Search for the cell housing the specified text and yield its [x, y] center coordinate. 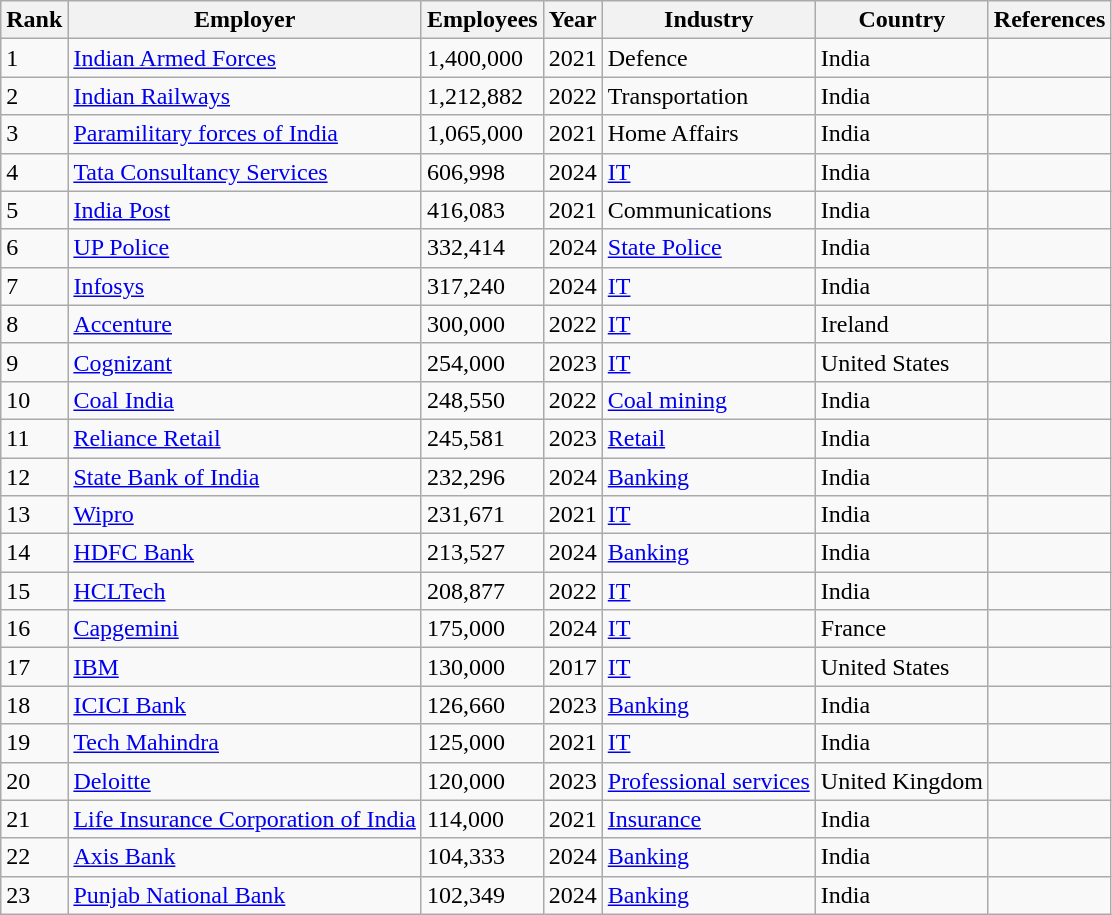
Defence [708, 58]
114,000 [482, 819]
Wipro [245, 515]
22 [34, 857]
HDFC Bank [245, 553]
Insurance [708, 819]
14 [34, 553]
17 [34, 667]
United Kingdom [902, 781]
Home Affairs [708, 134]
Punjab National Bank [245, 895]
France [902, 629]
16 [34, 629]
104,333 [482, 857]
1,212,882 [482, 96]
4 [34, 172]
175,000 [482, 629]
19 [34, 743]
126,660 [482, 705]
254,000 [482, 362]
Employer [245, 20]
120,000 [482, 781]
Rank [34, 20]
Year [572, 20]
12 [34, 477]
125,000 [482, 743]
245,581 [482, 438]
3 [34, 134]
1 [34, 58]
231,671 [482, 515]
10 [34, 400]
Professional services [708, 781]
Tata Consultancy Services [245, 172]
18 [34, 705]
1,065,000 [482, 134]
20 [34, 781]
Capgemini [245, 629]
Ireland [902, 324]
606,998 [482, 172]
9 [34, 362]
Life Insurance Corporation of India [245, 819]
Indian Armed Forces [245, 58]
Deloitte [245, 781]
15 [34, 591]
213,527 [482, 553]
Communications [708, 210]
ICICI Bank [245, 705]
317,240 [482, 286]
7 [34, 286]
232,296 [482, 477]
Accenture [245, 324]
HCLTech [245, 591]
Infosys [245, 286]
11 [34, 438]
Indian Railways [245, 96]
5 [34, 210]
208,877 [482, 591]
Country [902, 20]
Reliance Retail [245, 438]
1,400,000 [482, 58]
248,550 [482, 400]
300,000 [482, 324]
Coal India [245, 400]
6 [34, 248]
332,414 [482, 248]
130,000 [482, 667]
Tech Mahindra [245, 743]
8 [34, 324]
2017 [572, 667]
416,083 [482, 210]
13 [34, 515]
Coal mining [708, 400]
UP Police [245, 248]
Paramilitary forces of India [245, 134]
Retail [708, 438]
Cognizant [245, 362]
India Post [245, 210]
Axis Bank [245, 857]
IBM [245, 667]
2 [34, 96]
Transportation [708, 96]
21 [34, 819]
Employees [482, 20]
Industry [708, 20]
State Bank of India [245, 477]
102,349 [482, 895]
State Police [708, 248]
References [1050, 20]
23 [34, 895]
